Detect which cell encompasses the target text, then output its (x, y) center coordinate. 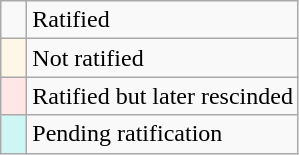
Ratified but later rescinded (163, 96)
Pending ratification (163, 134)
Not ratified (163, 58)
Ratified (163, 20)
